Capture the cell that displays the provided text and extract its [X, Y] central coordinate. 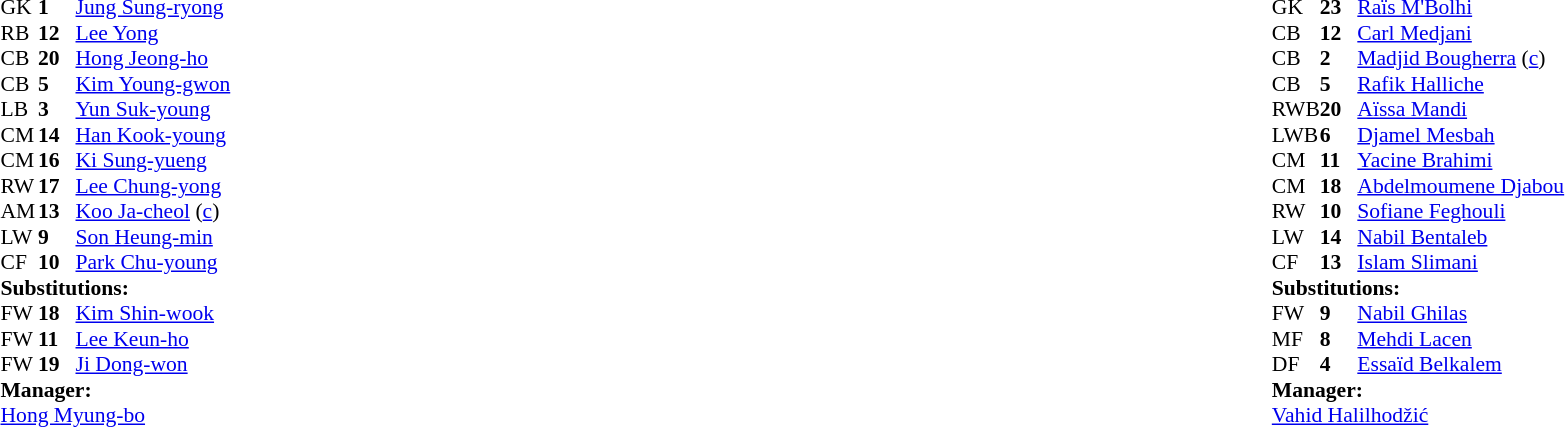
Son Heung-min [154, 237]
Mehdi Lacen [1460, 339]
Djamel Mesbah [1460, 135]
Yacine Brahimi [1460, 161]
Lee Chung-yong [154, 186]
DF [1296, 365]
Madjid Bougherra (c) [1460, 59]
19 [57, 365]
Aïssa Mandi [1460, 109]
RWB [1296, 109]
LB [19, 109]
6 [1339, 135]
Nabil Bentaleb [1460, 237]
Lee Yong [154, 33]
Koo Ja-cheol (c) [154, 211]
Islam Slimani [1460, 263]
Ki Sung-yueng [154, 161]
RB [19, 33]
2 [1339, 59]
Carl Medjani [1460, 33]
Nabil Ghilas [1460, 313]
8 [1339, 339]
Lee Keun-ho [154, 339]
16 [57, 161]
Kim Shin-wook [154, 313]
Han Kook-young [154, 135]
LWB [1296, 135]
Rafik Halliche [1460, 84]
Park Chu-young [154, 263]
Ji Dong-won [154, 365]
4 [1339, 365]
Kim Young-gwon [154, 84]
MF [1296, 339]
Essaïd Belkalem [1460, 365]
17 [57, 186]
Yun Suk-young [154, 109]
Hong Jeong-ho [154, 59]
Sofiane Feghouli [1460, 211]
3 [57, 109]
AM [19, 211]
Abdelmoumene Djabou [1460, 186]
